Search for the cell housing the specified text and yield its [x, y] center coordinate. 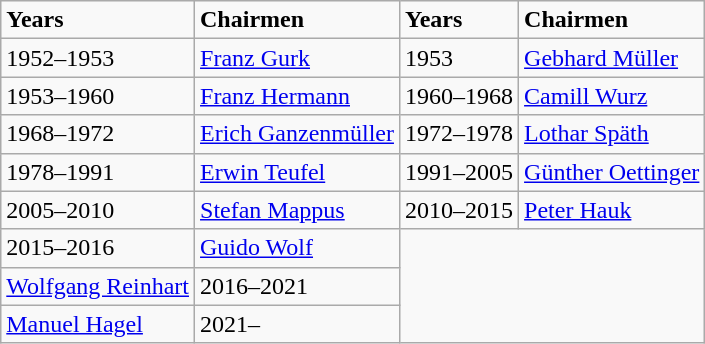
1952–1953 [98, 58]
Wolfgang Reinhart [98, 286]
Günther Oettinger [612, 172]
1968–1972 [98, 134]
1991–2005 [458, 172]
Camill Wurz [612, 96]
Lothar Späth [612, 134]
1953–1960 [98, 96]
Gebhard Müller [612, 58]
Peter Hauk [612, 210]
2005–2010 [98, 210]
Stefan Mappus [298, 210]
Guido Wolf [298, 248]
1960–1968 [458, 96]
2016–2021 [298, 286]
Franz Gurk [298, 58]
1953 [458, 58]
1972–1978 [458, 134]
2021– [298, 324]
Manuel Hagel [98, 324]
2010–2015 [458, 210]
Franz Hermann [298, 96]
2015–2016 [98, 248]
Erich Ganzenmüller [298, 134]
1978–1991 [98, 172]
Erwin Teufel [298, 172]
